Output the [X, Y] coordinate of the center of the cell containing the given text.  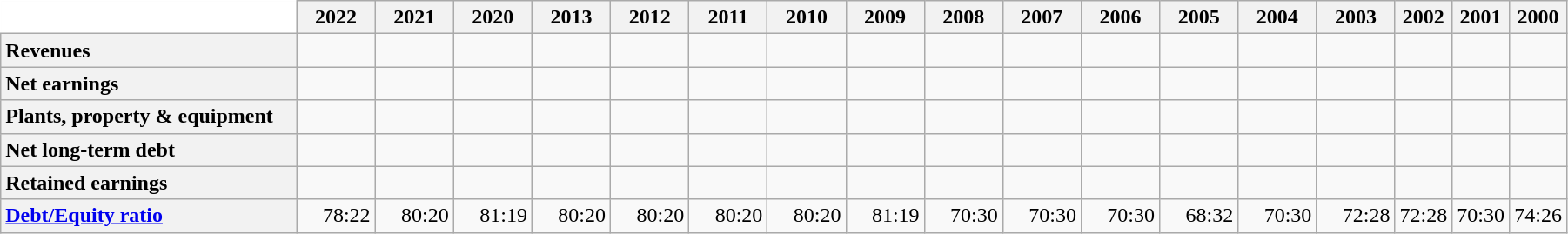
Retained earnings [149, 183]
Net long-term debt [149, 150]
2008 [963, 17]
2006 [1120, 17]
2005 [1199, 17]
78:22 [336, 216]
Net earnings [149, 84]
2004 [1277, 17]
2021 [414, 17]
68:32 [1199, 216]
74:26 [1538, 216]
2001 [1481, 17]
2009 [885, 17]
2013 [571, 17]
2020 [493, 17]
2002 [1424, 17]
2003 [1356, 17]
2007 [1042, 17]
2000 [1538, 17]
2022 [336, 17]
Debt/Equity ratio [149, 216]
2012 [650, 17]
Revenues [149, 50]
2010 [807, 17]
Plants, property & equipment [149, 117]
2011 [728, 17]
